Scan for the cell matching the given text and deliver its [x, y] coordinate at center. 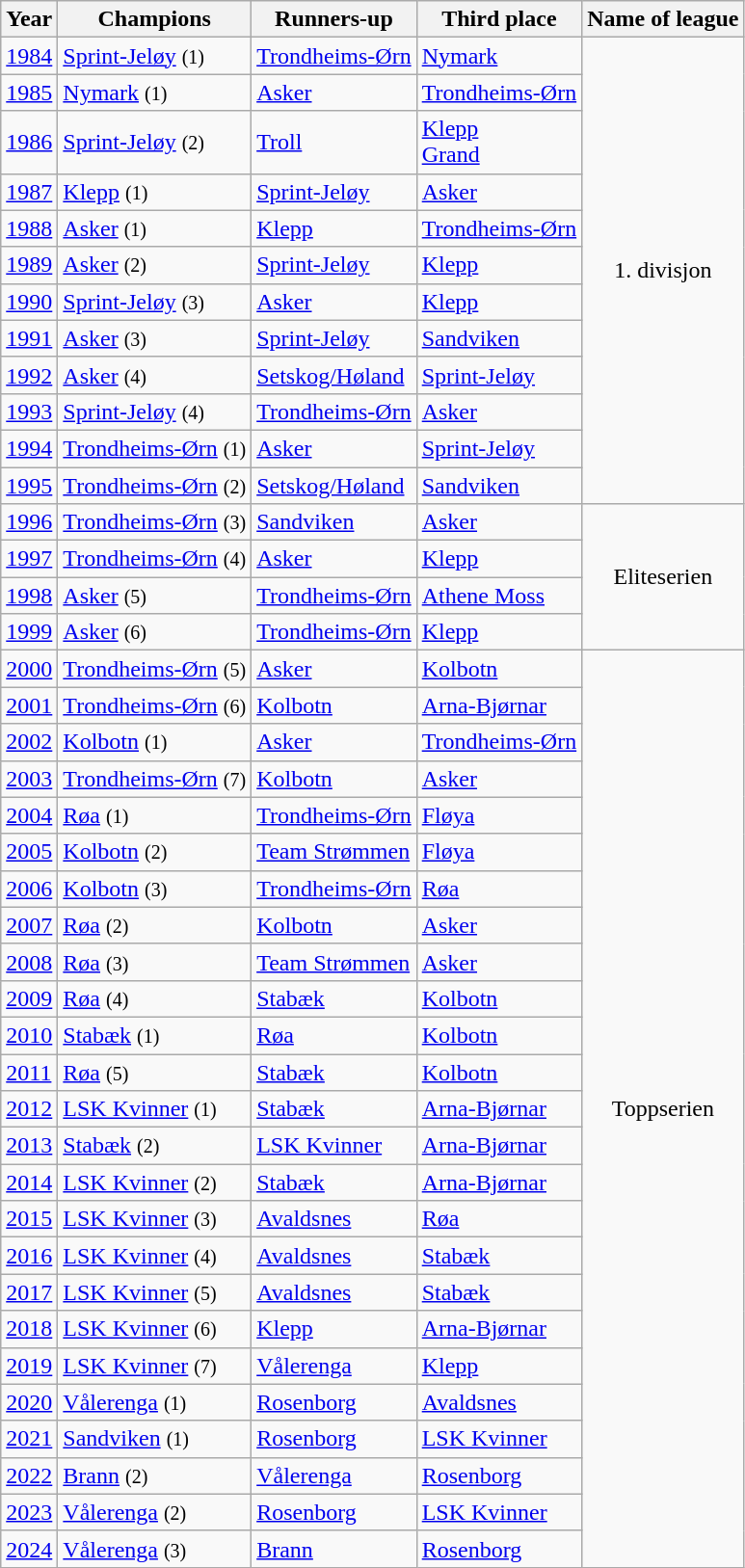
Asker (4) [154, 375]
2023 [29, 1512]
2010 [29, 1035]
LSK Kvinner (3) [154, 1219]
Trondheims-Ørn (5) [154, 669]
2018 [29, 1329]
1993 [29, 412]
2008 [29, 962]
2015 [29, 1219]
1995 [29, 485]
LSK Kvinner (4) [154, 1256]
Athene Moss [499, 596]
Sprint-Jeløy (4) [154, 412]
Champions [154, 19]
Sprint-Jeløy (1) [154, 56]
1994 [29, 448]
2007 [29, 925]
Kolbotn (3) [154, 889]
Trondheims-Ørn (1) [154, 448]
Sandviken (1) [154, 1439]
2012 [29, 1109]
1. divisjon [663, 271]
Trondheims-Ørn (2) [154, 485]
Asker (6) [154, 632]
Røa (4) [154, 998]
LSK Kvinner (7) [154, 1366]
LSK Kvinner (1) [154, 1109]
Nymark (1) [154, 93]
1998 [29, 596]
Røa (5) [154, 1073]
2003 [29, 779]
Røa (1) [154, 815]
Røa (3) [154, 962]
KleppGrand [499, 143]
Troll [334, 143]
Kolbotn (1) [154, 742]
1997 [29, 559]
2020 [29, 1402]
Runners-up [334, 19]
Vålerenga (3) [154, 1549]
Stabæk (1) [154, 1035]
Asker (5) [154, 596]
2006 [29, 889]
Vålerenga (2) [154, 1512]
1999 [29, 632]
2024 [29, 1549]
2002 [29, 742]
Sprint-Jeløy (3) [154, 302]
2014 [29, 1183]
LSK Kvinner (6) [154, 1329]
1990 [29, 302]
Brann [334, 1549]
2019 [29, 1366]
2001 [29, 705]
1996 [29, 522]
1988 [29, 228]
1987 [29, 192]
Vålerenga (1) [154, 1402]
1992 [29, 375]
1991 [29, 338]
Toppserien [663, 1109]
1984 [29, 56]
2021 [29, 1439]
Eliteserien [663, 577]
2017 [29, 1292]
Year [29, 19]
Trondheims-Ørn (3) [154, 522]
2016 [29, 1256]
Asker (1) [154, 228]
Kolbotn (2) [154, 852]
2004 [29, 815]
Nymark [499, 56]
2013 [29, 1146]
Røa (2) [154, 925]
2005 [29, 852]
Name of league [663, 19]
Asker (3) [154, 338]
2000 [29, 669]
1989 [29, 265]
Trondheims-Ørn (6) [154, 705]
LSK Kvinner (5) [154, 1292]
2011 [29, 1073]
Trondheims-Ørn (7) [154, 779]
Trondheims-Ørn (4) [154, 559]
Asker (2) [154, 265]
1985 [29, 93]
1986 [29, 143]
LSK Kvinner (2) [154, 1183]
Brann (2) [154, 1475]
Stabæk (2) [154, 1146]
Sprint-Jeløy (2) [154, 143]
2009 [29, 998]
Third place [499, 19]
2022 [29, 1475]
Klepp (1) [154, 192]
